Locate the cell with the specified text and output its [x, y] center coordinate. 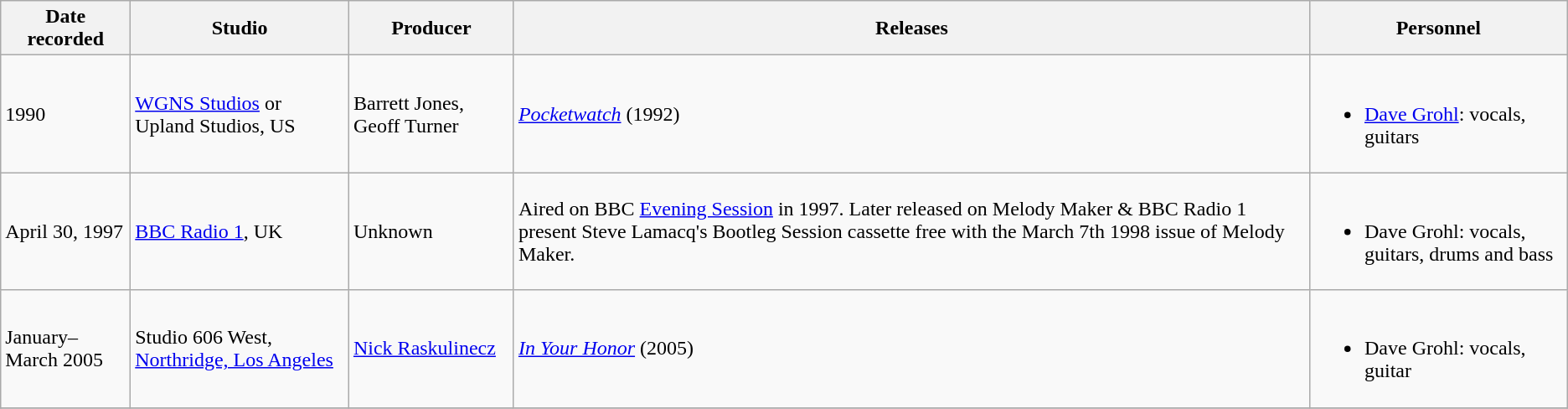
Barrett Jones, Geoff Turner [431, 114]
April 30, 1997 [65, 231]
Studio [240, 28]
Releases [911, 28]
In Your Honor (2005) [911, 349]
Nick Raskulinecz [431, 349]
Dave Grohl: vocals, guitars, drums and bass [1438, 231]
Dave Grohl: vocals, guitar [1438, 349]
January–March 2005 [65, 349]
Date recorded [65, 28]
Unknown [431, 231]
Studio 606 West, Northridge, Los Angeles [240, 349]
WGNS Studios or Upland Studios, US [240, 114]
BBC Radio 1, UK [240, 231]
Producer [431, 28]
Personnel [1438, 28]
1990 [65, 114]
Dave Grohl: vocals, guitars [1438, 114]
Pocketwatch (1992) [911, 114]
